Search for the cell housing the specified text and yield its (X, Y) center coordinate. 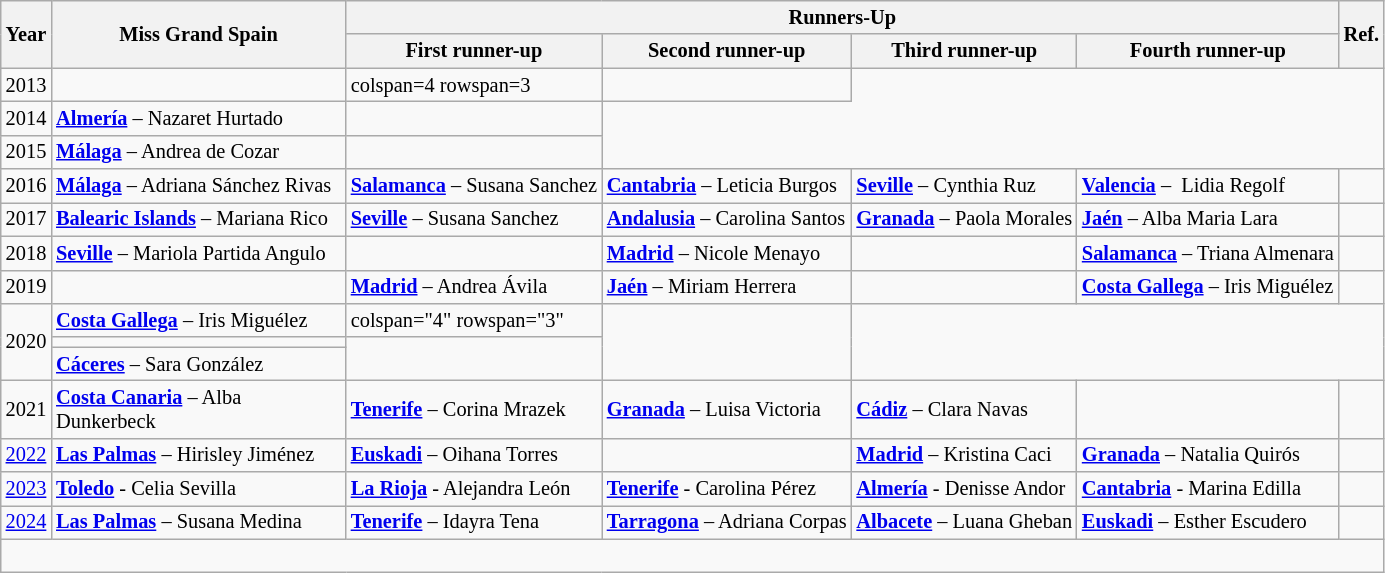
Jaén – Miriam Herrera (727, 287)
Málaga – Adriana Sánchez Rivas (198, 186)
Salamanca – Triana Almenara (1208, 253)
Andalusia – Carolina Santos (727, 219)
Cantabria – Leticia Burgos (727, 186)
Tarragona – Adriana Corpas (727, 522)
Salamanca – Susana Sanchez (474, 186)
Granada – Paola Morales (964, 219)
Seville – Susana Sanchez (474, 219)
Seville – Cynthia Ruz (964, 186)
Tenerife – Idayra Tena (474, 522)
Balearic Islands – Mariana Rico (198, 219)
Toledo - Celia Sevilla (198, 489)
Jaén – Alba Maria Lara (1208, 219)
2018 (26, 253)
Cantabria - Marina Edilla (1208, 489)
Madrid – Kristina Caci (964, 455)
Madrid – Andrea Ávila (474, 287)
Miss Grand Spain (198, 34)
Madrid – Nicole Menayo (727, 253)
Runners-Up (842, 17)
2023 (26, 489)
2014 (26, 118)
2016 (26, 186)
Albacete – Luana Gheban (964, 522)
Tenerife – Corina Mrazek (474, 409)
Valencia – Lidia Regolf (1208, 186)
2015 (26, 152)
2024 (26, 522)
Cádiz – Clara Navas (964, 409)
Málaga – Andrea de Cozar (198, 152)
Year (26, 34)
2020 (26, 342)
Granada – Natalia Quirós (1208, 455)
Almería – Nazaret Hurtado (198, 118)
Third runner-up (964, 51)
colspan=4 rowspan=3 (474, 85)
2013 (26, 85)
2022 (26, 455)
Cáceres – Sara González (198, 364)
Euskadi – Esther Escudero (1208, 522)
First runner-up (474, 51)
Euskadi – Oihana Torres (474, 455)
Second runner-up (727, 51)
Fourth runner-up (1208, 51)
Seville – Mariola Partida Angulo (198, 253)
Ref. (1362, 34)
Granada – Luisa Victoria (727, 409)
Almería - Denisse Andor (964, 489)
Las Palmas – Hirisley Jiménez (198, 455)
Costa Canaria – Alba Dunkerbeck (198, 409)
Tenerife - Carolina Pérez (727, 489)
La Rioja - Alejandra León (474, 489)
Las Palmas – Susana Medina (198, 522)
2019 (26, 287)
2021 (26, 409)
2017 (26, 219)
colspan="4" rowspan="3" (474, 320)
